Extract the (x, y) coordinate from the center of the cell holding the provided text.  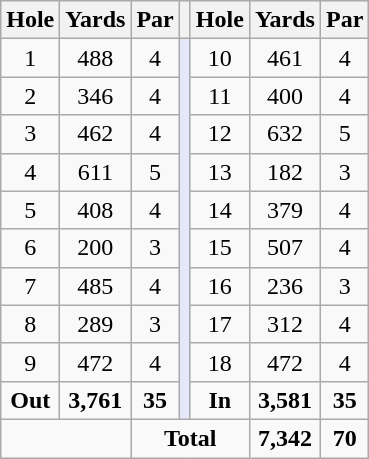
408 (96, 210)
Out (30, 400)
18 (220, 362)
11 (220, 96)
70 (344, 438)
461 (284, 58)
3,761 (96, 400)
16 (220, 286)
13 (220, 172)
379 (284, 210)
6 (30, 248)
1 (30, 58)
In (220, 400)
7,342 (284, 438)
488 (96, 58)
2 (30, 96)
632 (284, 134)
485 (96, 286)
312 (284, 324)
182 (284, 172)
14 (220, 210)
15 (220, 248)
10 (220, 58)
400 (284, 96)
236 (284, 286)
507 (284, 248)
346 (96, 96)
7 (30, 286)
462 (96, 134)
17 (220, 324)
8 (30, 324)
289 (96, 324)
611 (96, 172)
9 (30, 362)
3,581 (284, 400)
12 (220, 134)
200 (96, 248)
Total (190, 438)
